Scan for the cell matching the given text and deliver its [x, y] coordinate at center. 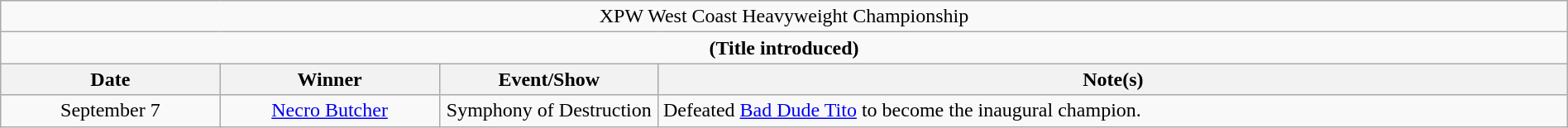
Defeated Bad Dude Tito to become the inaugural champion. [1113, 111]
Date [111, 79]
Event/Show [549, 79]
Winner [329, 79]
September 7 [111, 111]
Necro Butcher [329, 111]
Symphony of Destruction [549, 111]
Note(s) [1113, 79]
XPW West Coast Heavyweight Championship [784, 17]
(Title introduced) [784, 48]
